For the text-containing cell, return its midpoint in (x, y) coordinate format. 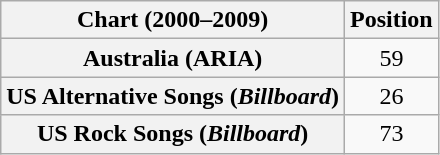
US Rock Songs (Billboard) (173, 134)
US Alternative Songs (Billboard) (173, 96)
Australia (ARIA) (173, 58)
Position (392, 20)
26 (392, 96)
73 (392, 134)
59 (392, 58)
Chart (2000–2009) (173, 20)
